Return [x, y] of the center of cell containing provided text 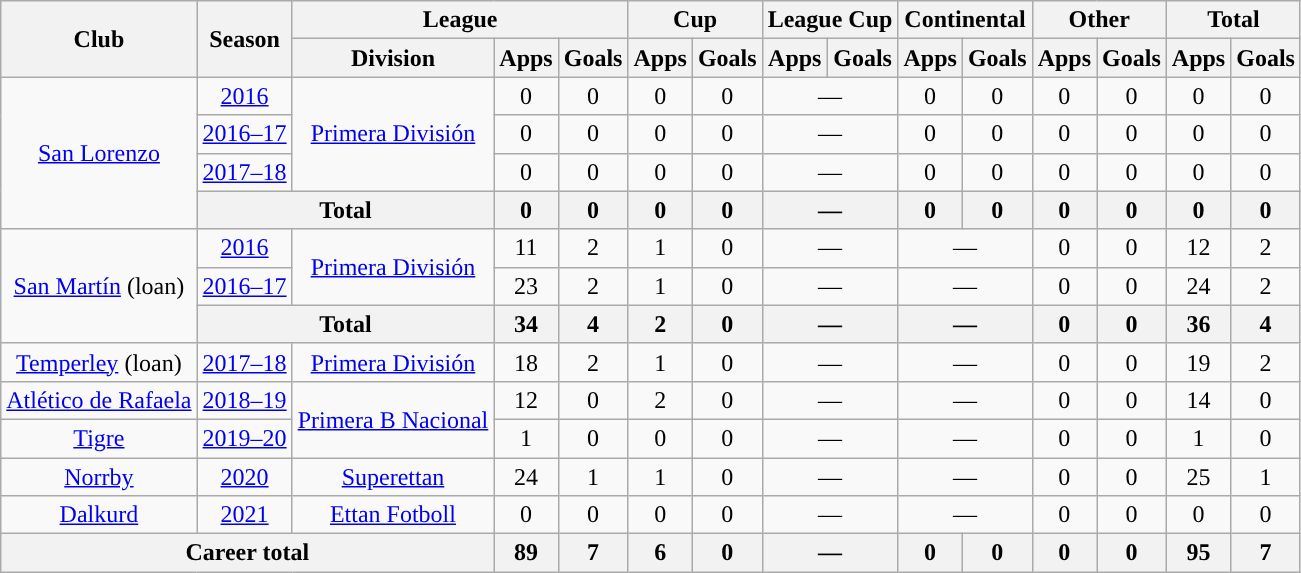
23 [526, 286]
Norrby [99, 477]
Season [244, 39]
Dalkurd [99, 515]
Superettan [393, 477]
Atlético de Rafaela [99, 400]
Ettan Fotboll [393, 515]
Career total [248, 553]
2020 [244, 477]
Club [99, 39]
League [460, 20]
Cup [695, 20]
25 [1198, 477]
Primera B Nacional [393, 419]
Division [393, 58]
Other [1099, 20]
2021 [244, 515]
14 [1198, 400]
95 [1198, 553]
Continental [965, 20]
2019–20 [244, 438]
League Cup [830, 20]
34 [526, 324]
2018–19 [244, 400]
San Martín (loan) [99, 286]
18 [526, 362]
Temperley (loan) [99, 362]
11 [526, 248]
36 [1198, 324]
San Lorenzo [99, 153]
Tigre [99, 438]
6 [660, 553]
19 [1198, 362]
89 [526, 553]
